Scan for the cell matching the given text and deliver its [X, Y] coordinate at center. 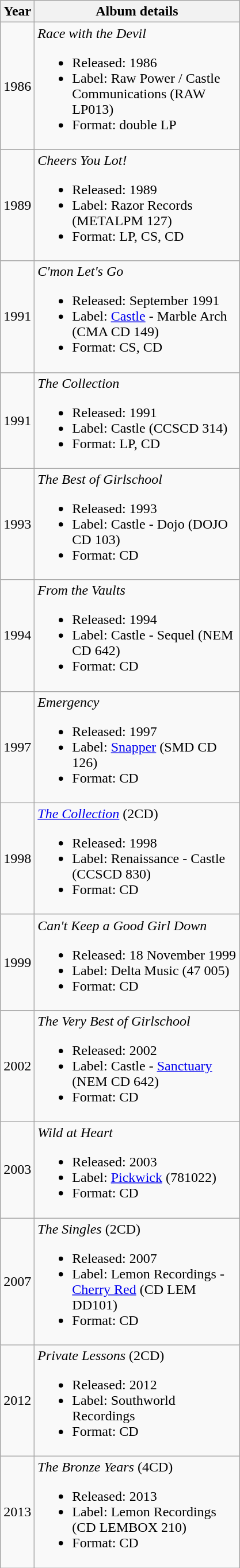
Can't Keep a Good Girl DownReleased: 18 November 1999Label: Delta Music (47 005)Format: CD [137, 962]
1998 [17, 858]
2012 [17, 1401]
Year [17, 11]
Private Lessons (2CD)Released: 2012Label: Southworld RecordingsFormat: CD [137, 1401]
2002 [17, 1066]
C'mon Let's GoReleased: September 1991Label: Castle - Marble Arch (CMA CD 149)Format: CS, CD [137, 317]
1994 [17, 635]
Album details [137, 11]
1986 [17, 86]
2007 [17, 1281]
Race with the DevilReleased: 1986Label: Raw Power / Castle Communications (RAW LP013)Format: double LP [137, 86]
EmergencyReleased: 1997Label: Snapper (SMD CD 126)Format: CD [137, 747]
The Collection (2CD)Released: 1998Label: Renaissance - Castle (CCSCD 830)Format: CD [137, 858]
Cheers You Lot!Released: 1989Label: Razor Records (METALPM 127)Format: LP, CS, CD [137, 205]
1989 [17, 205]
The Best of GirlschoolReleased: 1993Label: Castle - Dojo (DOJO CD 103)Format: CD [137, 524]
From the VaultsReleased: 1994Label: Castle - Sequel (NEM CD 642)Format: CD [137, 635]
The Bronze Years (4CD)Released: 2013Label: Lemon Recordings (CD LEMBOX 210)Format: CD [137, 1512]
2003 [17, 1170]
The Singles (2CD)Released: 2007Label: Lemon Recordings - Cherry Red (CD LEM DD101)Format: CD [137, 1281]
1999 [17, 962]
1993 [17, 524]
1997 [17, 747]
2013 [17, 1512]
The CollectionReleased: 1991Label: Castle (CCSCD 314)Format: LP, CD [137, 421]
Wild at HeartReleased: 2003Label: Pickwick (781022)Format: CD [137, 1170]
The Very Best of GirlschoolReleased: 2002Label: Castle - Sanctuary (NEM CD 642)Format: CD [137, 1066]
